Provide the [X, Y] coordinate of the cell's center where the given text is located.  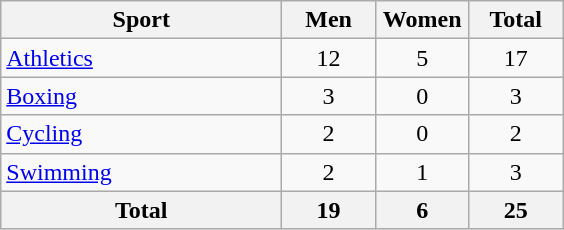
Cycling [142, 134]
17 [516, 58]
5 [422, 58]
25 [516, 210]
19 [329, 210]
Athletics [142, 58]
6 [422, 210]
12 [329, 58]
1 [422, 172]
Men [329, 20]
Boxing [142, 96]
Sport [142, 20]
Women [422, 20]
Swimming [142, 172]
